Identify which cell holds the provided text, then report its (x, y) central coordinate. 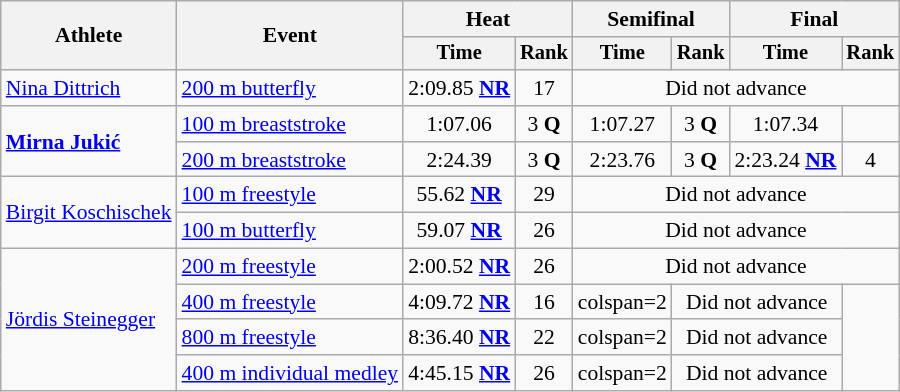
400 m freestyle (290, 302)
22 (544, 338)
200 m freestyle (290, 267)
2:24.39 (459, 160)
100 m freestyle (290, 195)
800 m freestyle (290, 338)
16 (544, 302)
4:09.72 NR (459, 302)
2:23.76 (622, 160)
Athlete (89, 36)
Mirna Jukić (89, 142)
Jördis Steinegger (89, 320)
55.62 NR (459, 195)
100 m butterfly (290, 231)
100 m breaststroke (290, 124)
2:09.85 NR (459, 88)
400 m individual medley (290, 373)
17 (544, 88)
Heat (488, 19)
4 (871, 160)
4:45.15 NR (459, 373)
Semifinal (652, 19)
200 m butterfly (290, 88)
Event (290, 36)
Nina Dittrich (89, 88)
8:36.40 NR (459, 338)
59.07 NR (459, 231)
200 m breaststroke (290, 160)
1:07.34 (785, 124)
2:00.52 NR (459, 267)
1:07.06 (459, 124)
1:07.27 (622, 124)
29 (544, 195)
2:23.24 NR (785, 160)
Final (814, 19)
Birgit Koschischek (89, 212)
